Identify which cell holds the provided text, then report its [X, Y] central coordinate. 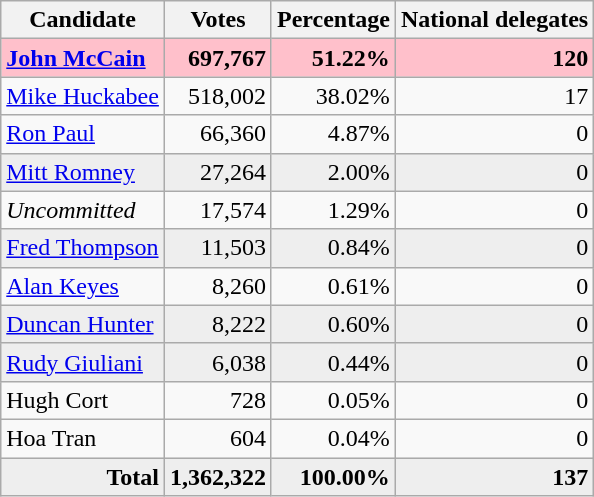
66,360 [218, 134]
Duncan Hunter [83, 324]
51.22% [333, 58]
Alan Keyes [83, 286]
8,260 [218, 286]
6,038 [218, 362]
4.87% [333, 134]
Total [83, 477]
National delegates [494, 20]
8,222 [218, 324]
120 [494, 58]
0.04% [333, 438]
17,574 [218, 210]
38.02% [333, 96]
John McCain [83, 58]
728 [218, 400]
100.00% [333, 477]
1.29% [333, 210]
Votes [218, 20]
518,002 [218, 96]
Ron Paul [83, 134]
Mike Huckabee [83, 96]
0.05% [333, 400]
2.00% [333, 172]
Mitt Romney [83, 172]
27,264 [218, 172]
Rudy Giuliani [83, 362]
697,767 [218, 58]
0.60% [333, 324]
0.44% [333, 362]
604 [218, 438]
Hoa Tran [83, 438]
137 [494, 477]
Hugh Cort [83, 400]
Uncommitted [83, 210]
17 [494, 96]
Candidate [83, 20]
0.84% [333, 248]
Percentage [333, 20]
11,503 [218, 248]
1,362,322 [218, 477]
Fred Thompson [83, 248]
0.61% [333, 286]
